Identify which cell holds the provided text, then report its [X, Y] central coordinate. 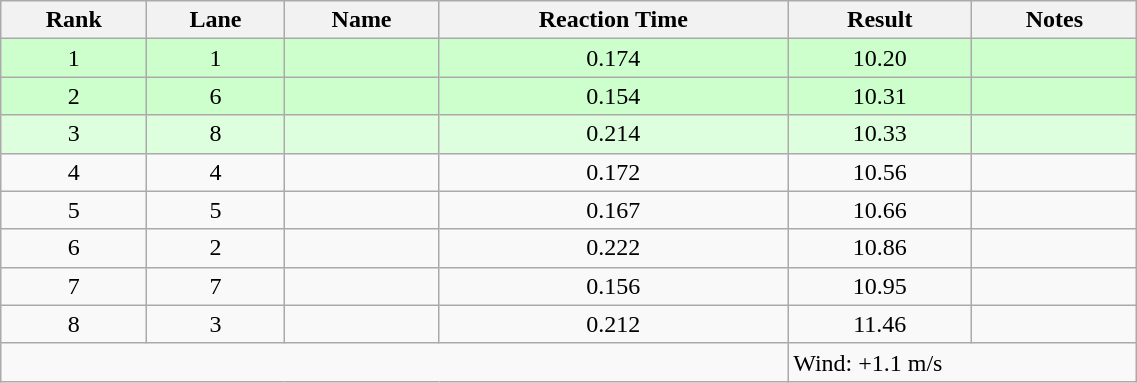
Lane [216, 20]
0.154 [614, 96]
10.20 [880, 58]
0.212 [614, 324]
10.95 [880, 286]
Wind: +1.1 m/s [962, 362]
11.46 [880, 324]
10.33 [880, 134]
0.214 [614, 134]
10.66 [880, 210]
0.222 [614, 248]
0.156 [614, 286]
Rank [74, 20]
10.31 [880, 96]
10.86 [880, 248]
0.174 [614, 58]
Notes [1054, 20]
Reaction Time [614, 20]
Result [880, 20]
0.167 [614, 210]
0.172 [614, 172]
Name [362, 20]
10.56 [880, 172]
